Capture the cell that displays the provided text and extract its (x, y) central coordinate. 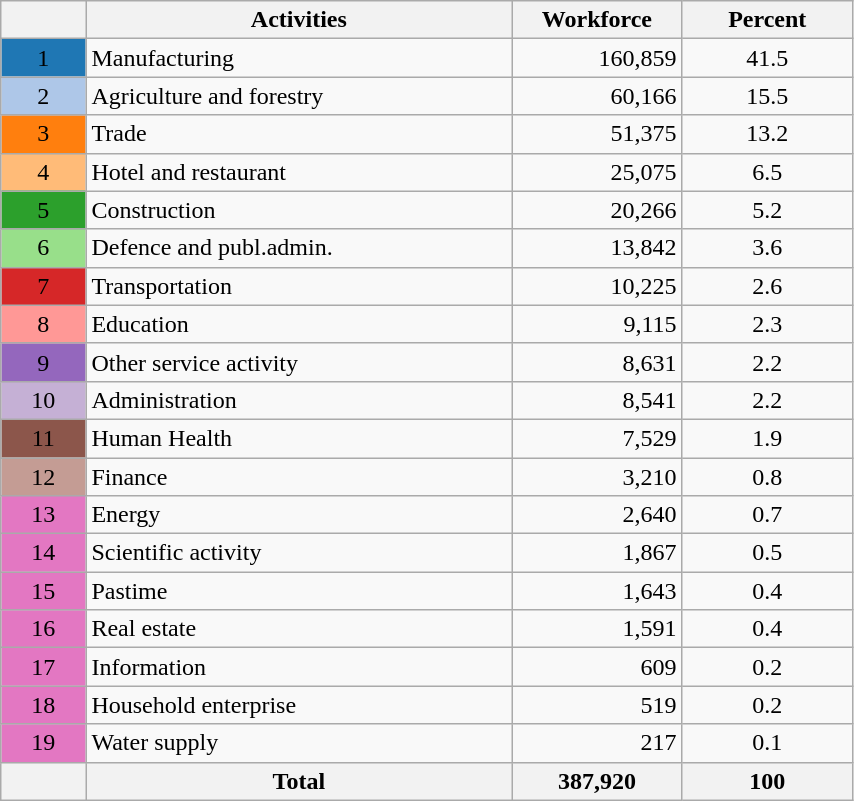
9 (44, 362)
1,643 (597, 591)
Defence and publ.admin. (299, 248)
9,115 (597, 324)
1 (44, 58)
17 (44, 667)
0.1 (767, 743)
13,842 (597, 248)
7 (44, 286)
Information (299, 667)
Household enterprise (299, 705)
100 (767, 781)
Trade (299, 134)
13 (44, 515)
15.5 (767, 96)
14 (44, 553)
0.5 (767, 553)
60,166 (597, 96)
12 (44, 477)
Total (299, 781)
11 (44, 438)
Transportation (299, 286)
16 (44, 629)
Scientific activity (299, 553)
6.5 (767, 172)
20,266 (597, 210)
Percent (767, 20)
609 (597, 667)
Other service activity (299, 362)
Human Health (299, 438)
Manufacturing (299, 58)
2.3 (767, 324)
10,225 (597, 286)
3 (44, 134)
2,640 (597, 515)
1,867 (597, 553)
519 (597, 705)
5 (44, 210)
Pastime (299, 591)
387,920 (597, 781)
41.5 (767, 58)
Construction (299, 210)
8,541 (597, 400)
3,210 (597, 477)
0.8 (767, 477)
51,375 (597, 134)
Finance (299, 477)
Water supply (299, 743)
8,631 (597, 362)
Activities (299, 20)
Administration (299, 400)
4 (44, 172)
217 (597, 743)
7,529 (597, 438)
2 (44, 96)
10 (44, 400)
0.7 (767, 515)
Workforce (597, 20)
8 (44, 324)
18 (44, 705)
3.6 (767, 248)
Hotel and restaurant (299, 172)
6 (44, 248)
13.2 (767, 134)
15 (44, 591)
5.2 (767, 210)
Agriculture and forestry (299, 96)
2.6 (767, 286)
1.9 (767, 438)
Real estate (299, 629)
Energy (299, 515)
Education (299, 324)
19 (44, 743)
25,075 (597, 172)
160,859 (597, 58)
1,591 (597, 629)
